Output the (X, Y) coordinate of the center of the cell containing the given text.  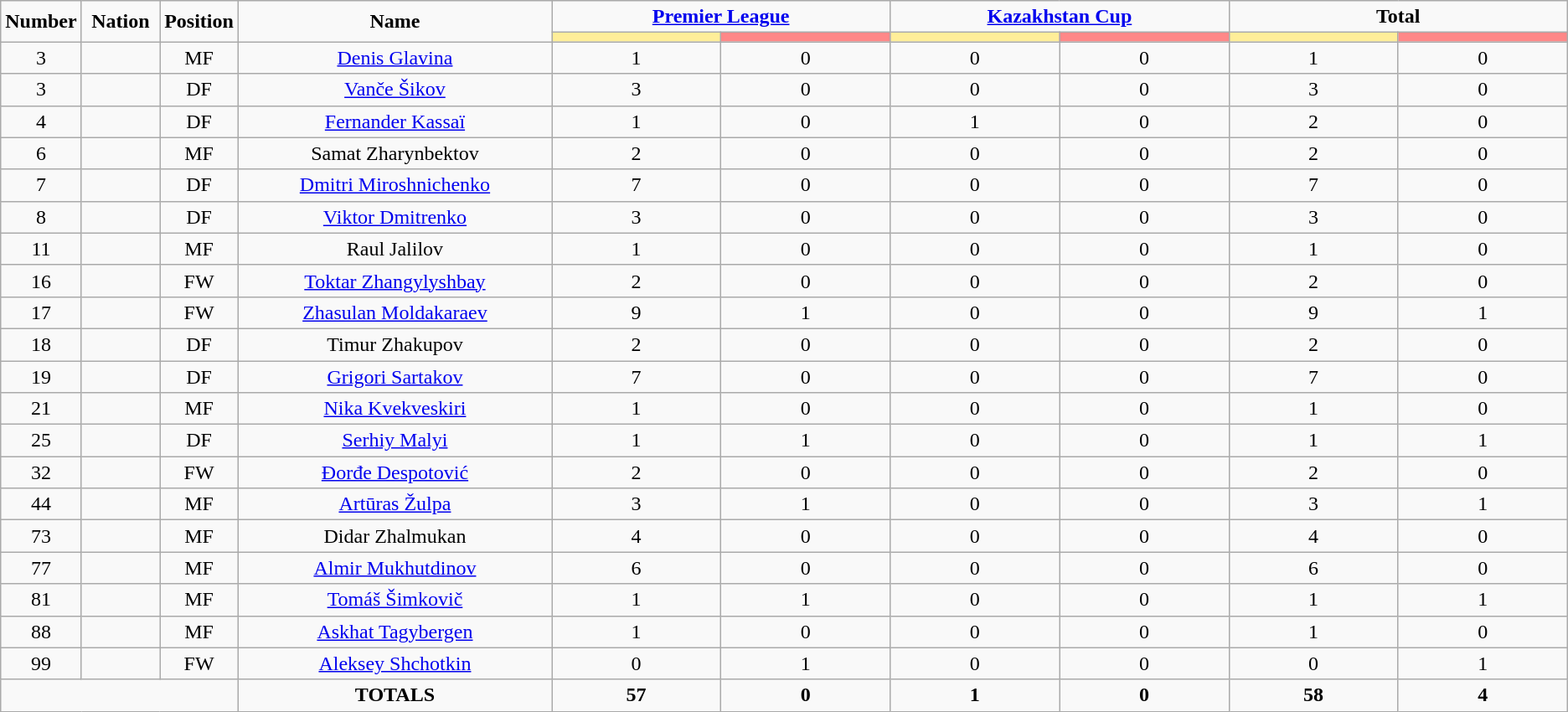
Artūras Žulpa (395, 504)
44 (41, 504)
8 (41, 217)
Aleksey Shchotkin (395, 663)
Premier League (720, 17)
16 (41, 281)
11 (41, 249)
Position (199, 22)
Serhiy Malyi (395, 441)
Grigori Sartakov (395, 376)
88 (41, 632)
99 (41, 663)
17 (41, 312)
Vanče Šikov (395, 90)
73 (41, 536)
Tomáš Šimkovič (395, 600)
Nika Kvekveskiri (395, 409)
Number (41, 22)
Zhasulan Moldakaraev (395, 312)
Đorđe Despotović (395, 472)
Dmitri Miroshnichenko (395, 185)
Raul Jalilov (395, 249)
Didar Zhalmukan (395, 536)
Askhat Tagybergen (395, 632)
Timur Zhakupov (395, 344)
Toktar Zhangylyshbay (395, 281)
Kazakhstan Cup (1060, 17)
57 (636, 695)
32 (41, 472)
Total (1398, 17)
Nation (121, 22)
58 (1313, 695)
Fernander Kassaï (395, 121)
25 (41, 441)
Almir Mukhutdinov (395, 568)
21 (41, 409)
Samat Zharynbektov (395, 153)
Denis Glavina (395, 58)
18 (41, 344)
TOTALS (395, 695)
81 (41, 600)
77 (41, 568)
Viktor Dmitrenko (395, 217)
Name (395, 22)
19 (41, 376)
